From the cell containing the given text, extract its center point as (X, Y) coordinate. 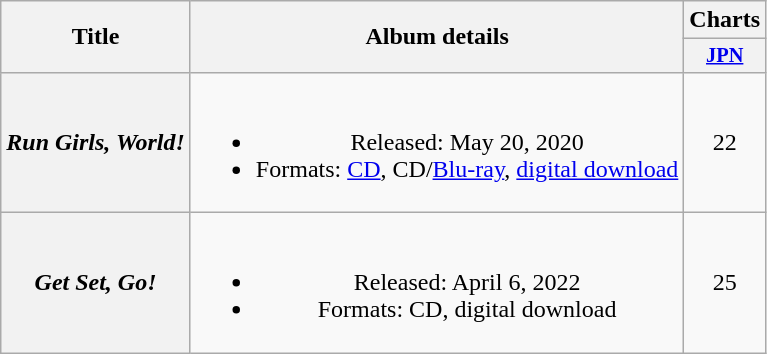
Title (96, 37)
JPN (725, 56)
25 (725, 283)
Get Set, Go! (96, 283)
Run Girls, World! (96, 142)
Album details (437, 37)
Released: April 6, 2022Formats: CD, digital download (437, 283)
Released: May 20, 2020Formats: CD, CD/Blu-ray, digital download (437, 142)
Charts (725, 20)
22 (725, 142)
